Provide the (x, y) coordinate of the cell's center where the given text is located.  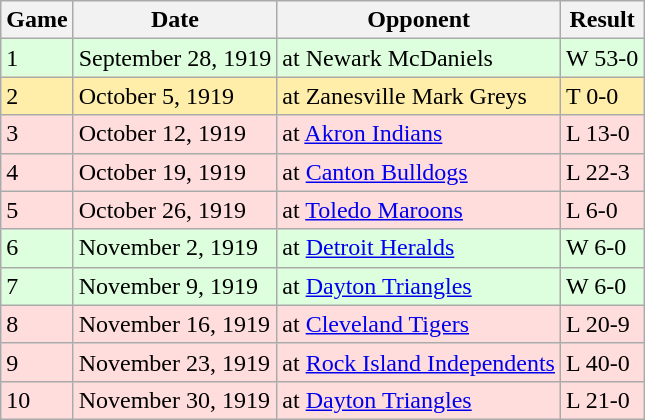
7 (37, 286)
Game (37, 20)
October 19, 1919 (175, 172)
November 9, 1919 (175, 286)
November 30, 1919 (175, 400)
November 23, 1919 (175, 362)
8 (37, 324)
T 0-0 (602, 96)
4 (37, 172)
at Canton Bulldogs (419, 172)
10 (37, 400)
6 (37, 248)
L 40-0 (602, 362)
L 6-0 (602, 210)
October 26, 1919 (175, 210)
at Detroit Heralds (419, 248)
L 22-3 (602, 172)
November 2, 1919 (175, 248)
L 13-0 (602, 134)
Date (175, 20)
at Newark McDaniels (419, 58)
Result (602, 20)
2 (37, 96)
at Akron Indians (419, 134)
at Toledo Maroons (419, 210)
at Rock Island Independents (419, 362)
5 (37, 210)
October 12, 1919 (175, 134)
at Zanesville Mark Greys (419, 96)
3 (37, 134)
at Cleveland Tigers (419, 324)
Opponent (419, 20)
1 (37, 58)
9 (37, 362)
W 53-0 (602, 58)
September 28, 1919 (175, 58)
L 21-0 (602, 400)
November 16, 1919 (175, 324)
L 20-9 (602, 324)
October 5, 1919 (175, 96)
